Locate the cell with the specified text and output its [X, Y] center coordinate. 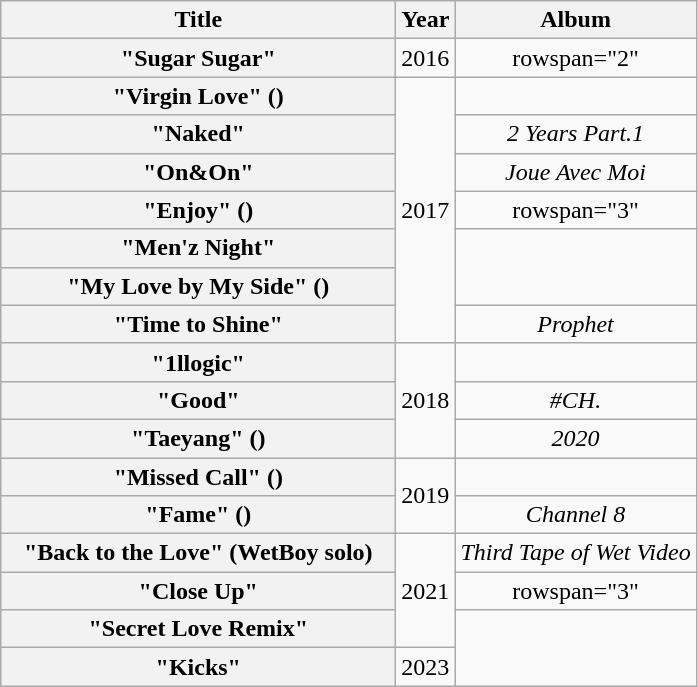
2016 [426, 58]
2020 [576, 438]
Joue Avec Moi [576, 172]
"Good" [198, 400]
"Back to the Love" (WetBoy solo) [198, 553]
2 Years Part.1 [576, 134]
"Close Up" [198, 591]
2023 [426, 667]
"Taeyang" () [198, 438]
"Time to Shine" [198, 324]
Third Tape of Wet Video [576, 553]
"My Love by My Side" () [198, 286]
Prophet [576, 324]
2021 [426, 591]
#CH. [576, 400]
"On&On" [198, 172]
"Men'z Night" [198, 248]
2018 [426, 400]
rowspan="2" [576, 58]
2017 [426, 210]
"Naked" [198, 134]
2019 [426, 496]
Title [198, 20]
"Virgin Love" () [198, 96]
"Kicks" [198, 667]
"Secret Love Remix" [198, 629]
Channel 8 [576, 515]
"1llogic" [198, 362]
"Enjoy" () [198, 210]
"Sugar Sugar" [198, 58]
Album [576, 20]
Year [426, 20]
"Missed Call" () [198, 477]
"Fame" () [198, 515]
